Detect which cell encompasses the target text, then output its (x, y) center coordinate. 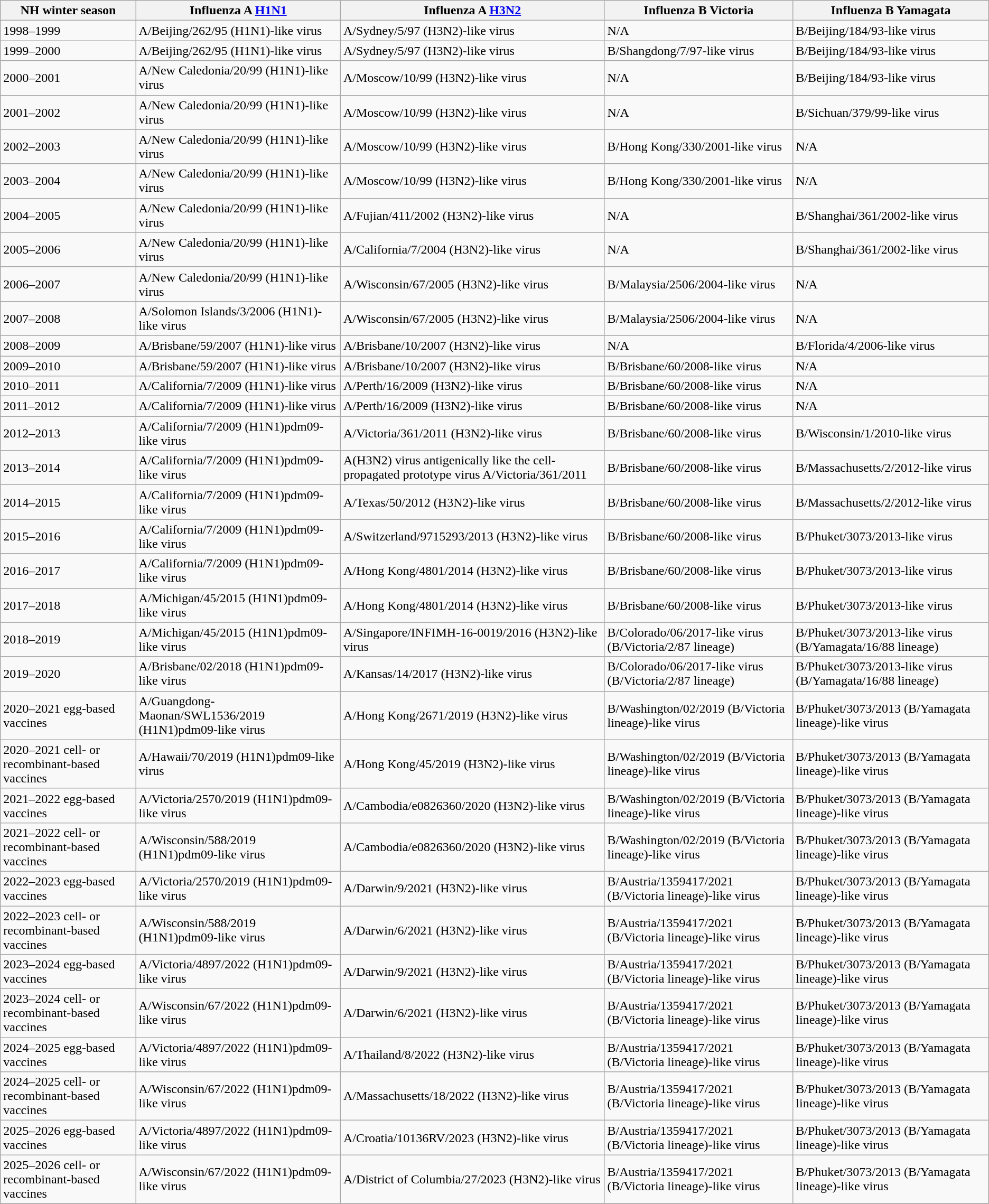
2024–2025 egg-based vaccines (68, 1054)
2001–2002 (68, 112)
A/Croatia/10136RV/2023 (H3N2)-like virus (472, 1138)
B/Shangdong/7/97-like virus (698, 51)
2024–2025 cell- or recombinant-based vaccines (68, 1096)
2018–2019 (68, 639)
Influenza A H1N1 (238, 11)
2022–2023 cell- or recombinant-based vaccines (68, 930)
2002–2003 (68, 147)
B/Florida/4/2006-like virus (891, 346)
A(H3N2) virus antigenically like the cell-propagated prototype virus A/Victoria/361/2011 (472, 468)
A/Kansas/14/2017 (H3N2)-like virus (472, 674)
2020–2021 egg-based vaccines (68, 715)
2006–2007 (68, 284)
2014–2015 (68, 502)
2022–2023 egg-based vaccines (68, 889)
2025–2026 cell- or recombinant-based vaccines (68, 1179)
A/Hong Kong/2671/2019 (H3N2)-like virus (472, 715)
2003–2004 (68, 181)
2012–2013 (68, 433)
2020–2021 cell- or recombinant-based vaccines (68, 764)
2005–2006 (68, 249)
2015–2016 (68, 537)
Influenza B Yamagata (891, 11)
2021–2022 cell- or recombinant-based vaccines (68, 847)
A/California/7/2004 (H3N2)-like virus (472, 249)
1999–2000 (68, 51)
2011–2012 (68, 406)
2013–2014 (68, 468)
2019–2020 (68, 674)
A/Victoria/361/2011 (H3N2)-like virus (472, 433)
A/Switzerland/9715293/2013 (H3N2)-like virus (472, 537)
2021–2022 egg-based vaccines (68, 805)
2025–2026 egg-based vaccines (68, 1138)
A/District of Columbia/27/2023 (H3N2)-like virus (472, 1179)
A/Fujian/411/2002 (H3N2)-like virus (472, 216)
Influenza A H3N2 (472, 11)
B/Sichuan/379/99-like virus (891, 112)
2007–2008 (68, 318)
2008–2009 (68, 346)
A/Singapore/INFIMH-16-0019/2016 (H3N2)-like virus (472, 639)
2023–2024 egg-based vaccines (68, 972)
B/Wisconsin/1/2010-like virus (891, 433)
2004–2005 (68, 216)
1998–1999 (68, 31)
A/Massachusetts/18/2022 (H3N2)-like virus (472, 1096)
A/Hong Kong/45/2019 (H3N2)-like virus (472, 764)
Influenza B Victoria (698, 11)
2023–2024 cell- or recombinant-based vaccines (68, 1013)
A/Thailand/8/2022 (H3N2)-like virus (472, 1054)
A/Solomon Islands/3/2006 (H1N1)-like virus (238, 318)
A/Hawaii/70/2019 (H1N1)pdm09-like virus (238, 764)
2017–2018 (68, 605)
2000–2001 (68, 78)
2016–2017 (68, 571)
A/Brisbane/02/2018 (H1N1)pdm09-like virus (238, 674)
2010–2011 (68, 386)
2009–2010 (68, 366)
NH winter season (68, 11)
A/Guangdong-Maonan/SWL1536/2019 (H1N1)pdm09-like virus (238, 715)
A/Texas/50/2012 (H3N2)-like virus (472, 502)
